Detect which cell encompasses the target text, then output its [x, y] center coordinate. 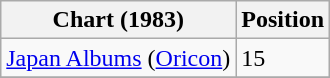
Japan Albums (Oricon) [118, 58]
Position [283, 20]
15 [283, 58]
Chart (1983) [118, 20]
